Detect which cell encompasses the target text, then output its (x, y) center coordinate. 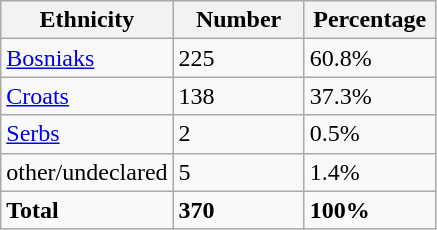
0.5% (370, 134)
Number (238, 20)
Percentage (370, 20)
Serbs (87, 134)
other/undeclared (87, 172)
100% (370, 210)
Bosniaks (87, 58)
225 (238, 58)
Ethnicity (87, 20)
Total (87, 210)
37.3% (370, 96)
2 (238, 134)
Croats (87, 96)
370 (238, 210)
1.4% (370, 172)
60.8% (370, 58)
5 (238, 172)
138 (238, 96)
